Provide the (x, y) coordinate of the cell's center where the given text is located.  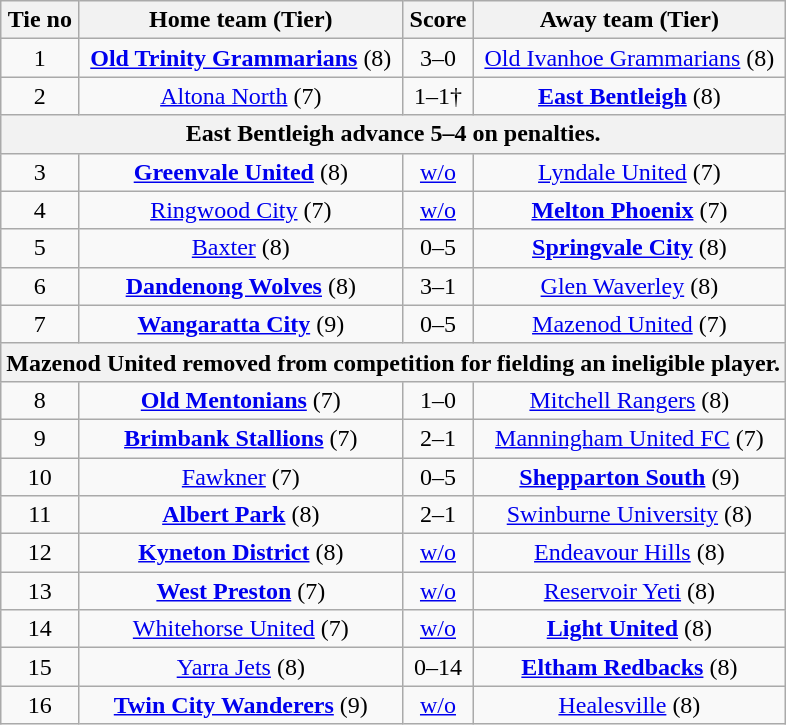
Dandenong Wolves (8) (241, 286)
Old Mentonians (7) (241, 400)
6 (40, 286)
Brimbank Stallions (7) (241, 438)
Reservoir Yeti (8) (629, 591)
Eltham Redbacks (8) (629, 667)
Lyndale United (7) (629, 172)
Home team (Tier) (241, 20)
Tie no (40, 20)
Glen Waverley (8) (629, 286)
Altona North (7) (241, 96)
3–0 (438, 58)
Mazenod United removed from competition for fielding an ineligible player. (394, 362)
5 (40, 248)
Yarra Jets (8) (241, 667)
8 (40, 400)
1–1† (438, 96)
0–14 (438, 667)
Healesville (8) (629, 705)
11 (40, 515)
Manningham United FC (7) (629, 438)
Endeavour Hills (8) (629, 553)
Wangaratta City (9) (241, 324)
9 (40, 438)
4 (40, 210)
15 (40, 667)
West Preston (7) (241, 591)
Springvale City (8) (629, 248)
East Bentleigh advance 5–4 on penalties. (394, 134)
Fawkner (7) (241, 477)
10 (40, 477)
Mitchell Rangers (8) (629, 400)
Whitehorse United (7) (241, 629)
Away team (Tier) (629, 20)
Kyneton District (8) (241, 553)
Mazenod United (7) (629, 324)
Albert Park (8) (241, 515)
East Bentleigh (8) (629, 96)
Swinburne University (8) (629, 515)
Ringwood City (7) (241, 210)
Shepparton South (9) (629, 477)
Score (438, 20)
Baxter (8) (241, 248)
16 (40, 705)
13 (40, 591)
2 (40, 96)
3 (40, 172)
Melton Phoenix (7) (629, 210)
Old Trinity Grammarians (8) (241, 58)
12 (40, 553)
Twin City Wanderers (9) (241, 705)
Old Ivanhoe Grammarians (8) (629, 58)
1 (40, 58)
14 (40, 629)
3–1 (438, 286)
7 (40, 324)
1–0 (438, 400)
Greenvale United (8) (241, 172)
Light United (8) (629, 629)
